Return the (X, Y) coordinate for the center point of the cell that contains the specified text.  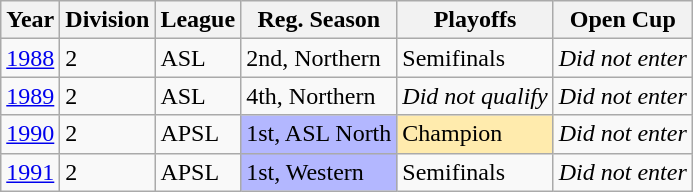
League (198, 20)
Did not qualify (475, 96)
1988 (30, 58)
2nd, Northern (319, 58)
Reg. Season (319, 20)
Division (108, 20)
Champion (475, 134)
1990 (30, 134)
1st, Western (319, 172)
1989 (30, 96)
4th, Northern (319, 96)
1991 (30, 172)
Open Cup (622, 20)
1st, ASL North (319, 134)
Playoffs (475, 20)
Year (30, 20)
